Provide the [X, Y] coordinate of the cell's center where the given text is located.  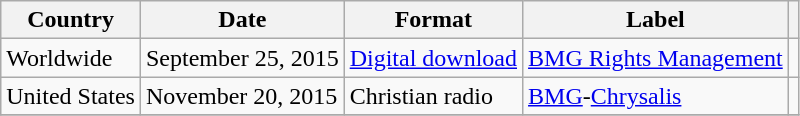
Country [71, 20]
United States [71, 96]
Worldwide [71, 58]
Digital download [433, 58]
BMG-Chrysalis [656, 96]
Format [433, 20]
Date [242, 20]
November 20, 2015 [242, 96]
September 25, 2015 [242, 58]
BMG Rights Management [656, 58]
Label [656, 20]
Christian radio [433, 96]
